Find where the given text appears and provide that cell's center as [X, Y] coordinate. 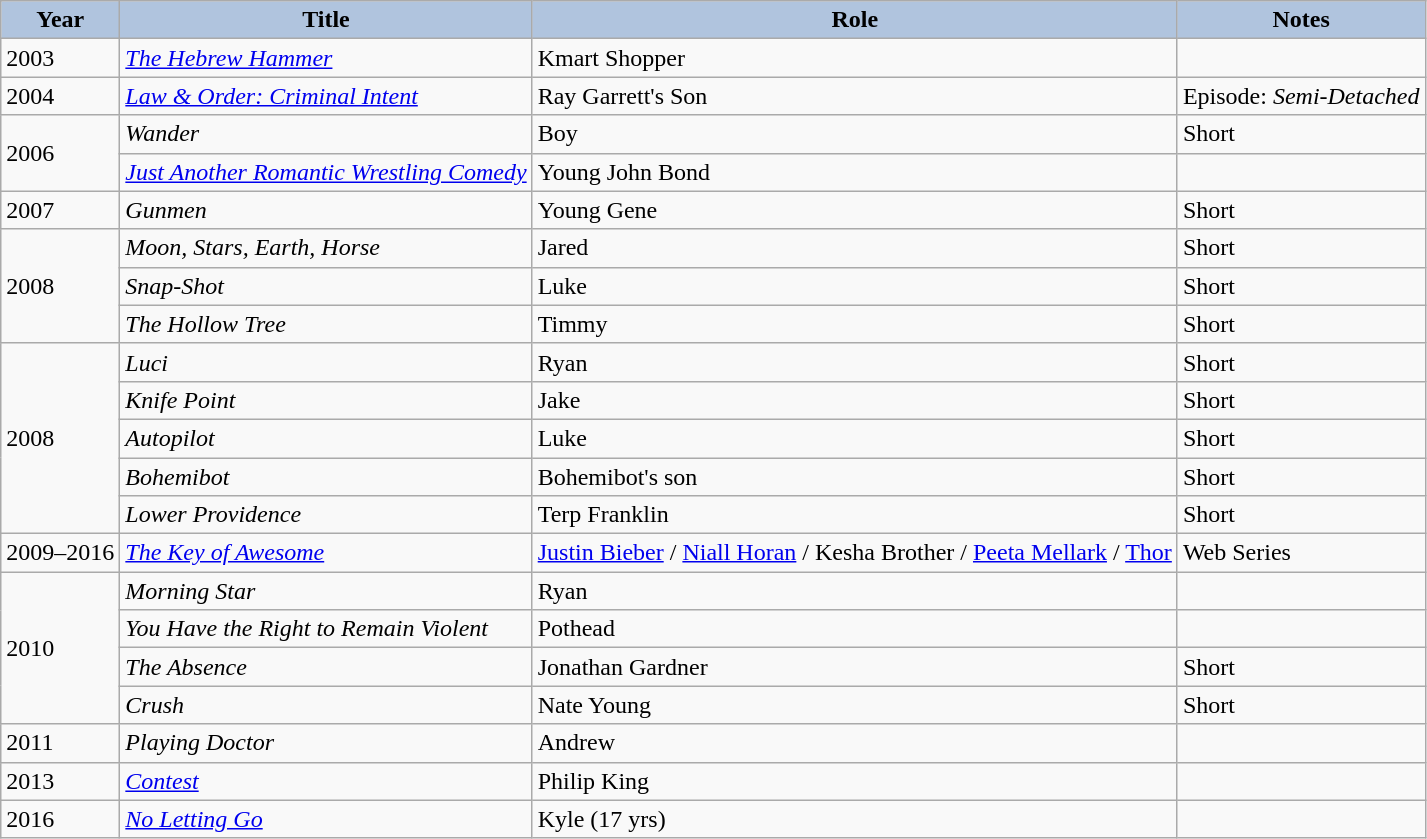
Crush [326, 705]
Year [60, 20]
Timmy [854, 324]
2013 [60, 781]
Just Another Romantic Wrestling Comedy [326, 172]
Knife Point [326, 400]
Kmart Shopper [854, 58]
Bohemibot [326, 477]
2003 [60, 58]
Morning Star [326, 591]
Ray Garrett's Son [854, 96]
Luci [326, 362]
Lower Providence [326, 515]
Snap-Shot [326, 286]
2016 [60, 819]
2010 [60, 648]
Philip King [854, 781]
Jared [854, 248]
Autopilot [326, 438]
Episode: Semi-Detached [1301, 96]
Playing Doctor [326, 743]
The Hollow Tree [326, 324]
Young Gene [854, 210]
No Letting Go [326, 819]
Notes [1301, 20]
Jake [854, 400]
Role [854, 20]
Kyle (17 yrs) [854, 819]
Boy [854, 134]
Andrew [854, 743]
Web Series [1301, 553]
2009–2016 [60, 553]
Justin Bieber / Niall Horan / Kesha Brother / Peeta Mellark / Thor [854, 553]
You Have the Right to Remain Violent [326, 629]
Law & Order: Criminal Intent [326, 96]
The Hebrew Hammer [326, 58]
Moon, Stars, Earth, Horse [326, 248]
Nate Young [854, 705]
Gunmen [326, 210]
2006 [60, 153]
Pothead [854, 629]
Bohemibot's son [854, 477]
Jonathan Gardner [854, 667]
The Key of Awesome [326, 553]
Wander [326, 134]
Terp Franklin [854, 515]
2007 [60, 210]
Title [326, 20]
The Absence [326, 667]
Contest [326, 781]
2004 [60, 96]
Young John Bond [854, 172]
2011 [60, 743]
